Extract the (X, Y) coordinate from the center of the cell holding the provided text.  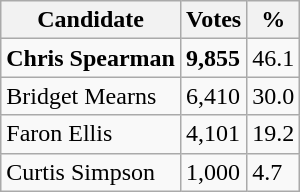
6,410 (213, 96)
Chris Spearman (91, 58)
% (274, 20)
Bridget Mearns (91, 96)
19.2 (274, 134)
Candidate (91, 20)
Faron Ellis (91, 134)
46.1 (274, 58)
Curtis Simpson (91, 172)
1,000 (213, 172)
4,101 (213, 134)
Votes (213, 20)
9,855 (213, 58)
4.7 (274, 172)
30.0 (274, 96)
